Pinpoint the cell where the given text exists, returning its (X, Y) midpoint coordinate. 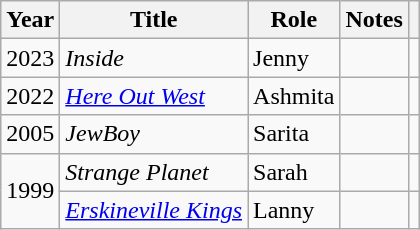
2023 (30, 58)
Sarah (294, 172)
Lanny (294, 210)
Jenny (294, 58)
Year (30, 20)
Strange Planet (154, 172)
Sarita (294, 134)
Title (154, 20)
2022 (30, 96)
1999 (30, 191)
Here Out West (154, 96)
Inside (154, 58)
2005 (30, 134)
Role (294, 20)
Ashmita (294, 96)
Notes (374, 20)
Erskineville Kings (154, 210)
JewBoy (154, 134)
